Search for the cell housing the specified text and yield its [x, y] center coordinate. 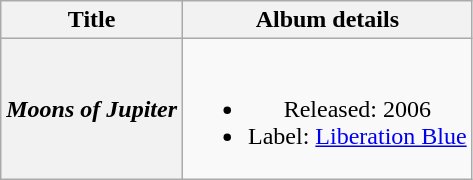
Released: 2006Label: Liberation Blue [328, 109]
Album details [328, 20]
Title [92, 20]
Moons of Jupiter [92, 109]
